Detect which cell encompasses the target text, then output its (X, Y) center coordinate. 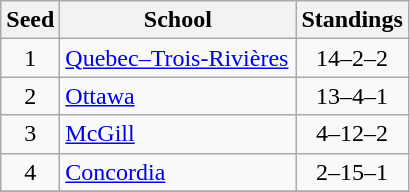
3 (30, 134)
Ottawa (178, 96)
School (178, 20)
13–4–1 (352, 96)
1 (30, 58)
2 (30, 96)
14–2–2 (352, 58)
Quebec–Trois-Rivières (178, 58)
Seed (30, 20)
Concordia (178, 172)
4–12–2 (352, 134)
4 (30, 172)
McGill (178, 134)
2–15–1 (352, 172)
Standings (352, 20)
